Identify which cell holds the provided text, then report its (X, Y) central coordinate. 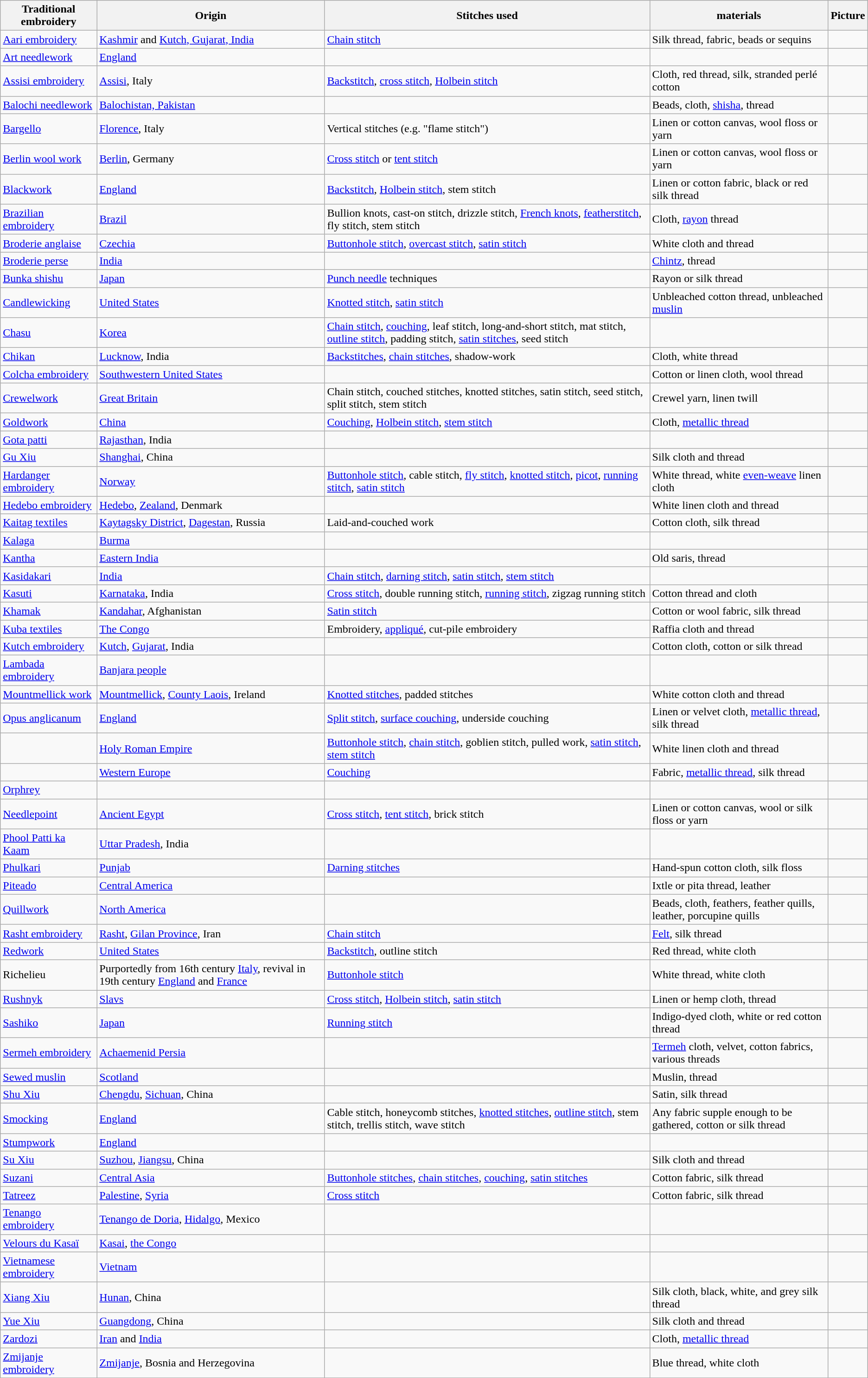
Goldwork (49, 422)
Xiang Xiu (49, 1297)
Buttonhole stitch, chain stitch, goblien stitch, pulled work, satin stitch, stem stitch (487, 749)
White cloth and thread (739, 243)
Rasht embroidery (49, 933)
Chain stitch, couched stitches, knotted stitches, satin stitch, seed stitch, split stitch, stem stitch (487, 398)
Knotted stitches, padded stitches (487, 694)
Hedebo, Zealand, Denmark (211, 505)
Felt, silk thread (739, 933)
North America (211, 909)
Punjab (211, 868)
Chain stitch, couching, leaf stitch, long-and-short stitch, mat stitch, outline stitch, padding stitch, satin stitches, seed stitch (487, 333)
Burma (211, 540)
Cross stitch, double running stitch, running stitch, zigzag running stitch (487, 593)
Guangdong, China (211, 1321)
Cotton or wool fabric, silk thread (739, 611)
Cross stitch (487, 1195)
Assisi embroidery (49, 81)
Balochi needlework (49, 105)
Stitches used (487, 16)
Chain stitch, darning stitch, satin stitch, stem stitch (487, 576)
Suzani (49, 1178)
Satin stitch (487, 611)
Stumpwork (49, 1142)
Korea (211, 333)
Blackwork (49, 189)
Achaemenid Persia (211, 1053)
Zmijanje, Bosnia and Herzegovina (211, 1363)
Rajasthan, India (211, 440)
Eastern India (211, 558)
Buttonhole stitch (487, 975)
Ancient Egypt (211, 814)
Kantha (49, 558)
Florence, Italy (211, 129)
Red thread, white cloth (739, 951)
Bunka shishu (49, 278)
Hedebo embroidery (49, 505)
Berlin, Germany (211, 159)
White thread, white cloth (739, 975)
Linen or velvet cloth, metallic thread, silk thread (739, 718)
Rushnyk (49, 999)
Kasuti (49, 593)
Scotland (211, 1077)
Cross stitch or tent stitch (487, 159)
Buttonhole stitch, cable stitch, fly stitch, knotted stitch, picot, running stitch, satin stitch (487, 481)
Split stitch, surface couching, underside couching (487, 718)
Buttonhole stitches, chain stitches, couching, satin stitches (487, 1178)
Aari embroidery (49, 39)
Slavs (211, 999)
Southwestern United States (211, 374)
Old saris, thread (739, 558)
Cotton cloth, silk thread (739, 523)
Linen or cotton fabric, black or red silk thread (739, 189)
Couching, Holbein stitch, stem stitch (487, 422)
Holy Roman Empire (211, 749)
Beads, cloth, shisha, thread (739, 105)
Broderie perse (49, 261)
Kutch, Gujarat, India (211, 647)
Linen or hemp cloth, thread (739, 999)
Western Europe (211, 772)
Brazilian embroidery (49, 219)
Redwork (49, 951)
Crewelwork (49, 398)
China (211, 422)
Buttonhole stitch, overcast stitch, satin stitch (487, 243)
Kasai, the Congo (211, 1243)
Blue thread, white cloth (739, 1363)
Mountmellick, County Laois, Ireland (211, 694)
Gu Xiu (49, 457)
Silk cloth, black, white, and grey silk thread (739, 1297)
Candlewicking (49, 302)
Balochistan, Pakistan (211, 105)
Gota patti (49, 440)
Bullion knots, cast-on stitch, drizzle stitch, French knots, featherstitch, fly stitch, stem stitch (487, 219)
Quillwork (49, 909)
Cotton cloth, cotton or silk thread (739, 647)
Indigo-dyed cloth, white or red cotton thread (739, 1023)
Kashmir and Kutch, Gujarat, India (211, 39)
Chintz, thread (739, 261)
Broderie anglaise (49, 243)
Backstitch, cross stitch, Holbein stitch (487, 81)
Purportedly from 16th century Italy, revival in 19th century England and France (211, 975)
Beads, cloth, feathers, feather quills, leather, porcupine quills (739, 909)
Opus anglicanum (49, 718)
Sashiko (49, 1023)
Palestine, Syria (211, 1195)
Vertical stitches (e.g. "flame stitch") (487, 129)
Velours du Kasaï (49, 1243)
Crewel yarn, linen twill (739, 398)
Backstitches, chain stitches, shadow-work (487, 357)
Ixtle or pita thread, leather (739, 885)
Origin (211, 16)
Chasu (49, 333)
Hardanger embroidery (49, 481)
White cotton cloth and thread (739, 694)
Cotton thread and cloth (739, 593)
Cotton or linen cloth, wool thread (739, 374)
Tenango embroidery (49, 1219)
Kutch embroidery (49, 647)
Hunan, China (211, 1297)
Zmijanje embroidery (49, 1363)
Colcha embroidery (49, 374)
Silk thread, fabric, beads or sequins (739, 39)
Khamak (49, 611)
Iran and India (211, 1339)
Shu Xiu (49, 1095)
Tenango de Doria, Hidalgo, Mexico (211, 1219)
Lucknow, India (211, 357)
Traditional embroidery (49, 16)
Laid-and-couched work (487, 523)
Phulkari (49, 868)
Sermeh embroidery (49, 1053)
Suzhou, Jiangsu, China (211, 1160)
Mountmellick work (49, 694)
Uttar Pradesh, India (211, 844)
Zardozi (49, 1339)
materials (739, 16)
Kandahar, Afghanistan (211, 611)
Knotted stitch, satin stitch (487, 302)
Kaitag textiles (49, 523)
Shanghai, China (211, 457)
The Congo (211, 628)
White thread, white even-weave linen cloth (739, 481)
Kalaga (49, 540)
Lambada embroidery (49, 671)
Tatreez (49, 1195)
Banjara people (211, 671)
Czechia (211, 243)
Cross stitch, tent stitch, brick stitch (487, 814)
Bargello (49, 129)
Kaytagsky District, Dagestan, Russia (211, 523)
Sewed muslin (49, 1077)
Art needlework (49, 57)
Fabric, metallic thread, silk thread (739, 772)
Central America (211, 885)
Phool Patti ka Kaam (49, 844)
Kasidakari (49, 576)
Assisi, Italy (211, 81)
Yue Xiu (49, 1321)
Kuba textiles (49, 628)
Hand-spun cotton cloth, silk floss (739, 868)
Raffia cloth and thread (739, 628)
Any fabric supple enough to be gathered, cotton or silk thread (739, 1119)
Termeh cloth, velvet, cotton fabrics, various threads (739, 1053)
Chikan (49, 357)
Running stitch (487, 1023)
Darning stitches (487, 868)
Muslin, thread (739, 1077)
Couching (487, 772)
Satin, silk thread (739, 1095)
Vietnamese embroidery (49, 1267)
Cloth, white thread (739, 357)
Chengdu, Sichuan, China (211, 1095)
Central Asia (211, 1178)
Rayon or silk thread (739, 278)
Backstitch, Holbein stitch, stem stitch (487, 189)
Embroidery, appliqué, cut-pile embroidery (487, 628)
Brazil (211, 219)
Backstitch, outline stitch (487, 951)
Cross stitch, Holbein stitch, satin stitch (487, 999)
Punch needle techniques (487, 278)
Smocking (49, 1119)
Su Xiu (49, 1160)
Karnataka, India (211, 593)
Cable stitch, honeycomb stitches, knotted stitches, outline stitch, stem stitch, trellis stitch, wave stitch (487, 1119)
Great Britain (211, 398)
Orphrey (49, 790)
Vietnam (211, 1267)
Picture (848, 16)
Piteado (49, 885)
Cloth, red thread, silk, stranded perlé cotton (739, 81)
Berlin wool work (49, 159)
Unbleached cotton thread, unbleached muslin (739, 302)
Cloth, rayon thread (739, 219)
Needlepoint (49, 814)
Richelieu (49, 975)
Rasht, Gilan Province, Iran (211, 933)
Linen or cotton canvas, wool or silk floss or yarn (739, 814)
Norway (211, 481)
